Output the (x, y) coordinate of the center of the cell containing the given text.  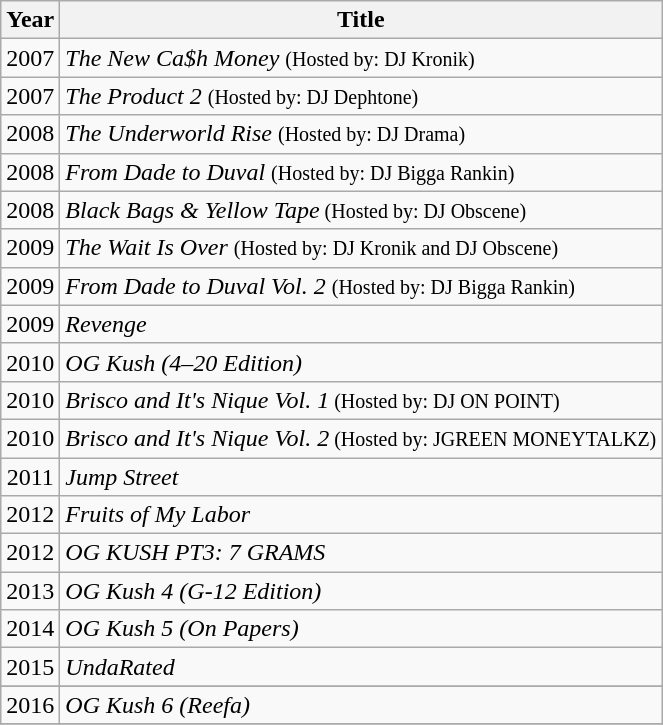
The Product 2 (Hosted by: DJ Dephtone) (361, 96)
UndaRated (361, 667)
2011 (30, 477)
The Underworld Rise (Hosted by: DJ Drama) (361, 134)
Year (30, 20)
From Dade to Duval (Hosted by: DJ Bigga Rankin) (361, 172)
2015 (30, 667)
Jump Street (361, 477)
OG Kush 4 (G-12 Edition) (361, 591)
Revenge (361, 324)
Title (361, 20)
OG Kush (4–20 Edition) (361, 362)
Black Bags & Yellow Tape (Hosted by: DJ Obscene) (361, 210)
2013 (30, 591)
Fruits of My Labor (361, 515)
OG KUSH PT3: 7 GRAMS (361, 553)
Brisco and It's Nique Vol. 2 (Hosted by: JGREEN MONEYTALKZ) (361, 438)
OG Kush 6 (Reefa) (361, 705)
Brisco and It's Nique Vol. 1 (Hosted by: DJ ON POINT) (361, 400)
OG Kush 5 (On Papers) (361, 629)
The Wait Is Over (Hosted by: DJ Kronik and DJ Obscene) (361, 248)
2016 (30, 705)
The New Ca$h Money (Hosted by: DJ Kronik) (361, 58)
2014 (30, 629)
From Dade to Duval Vol. 2 (Hosted by: DJ Bigga Rankin) (361, 286)
